Scan for the cell matching the given text and deliver its (X, Y) coordinate at center. 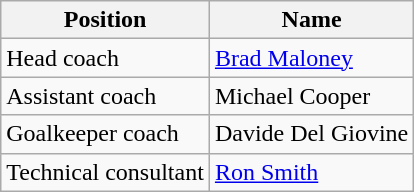
Head coach (106, 58)
Goalkeeper coach (106, 134)
Name (311, 20)
Davide Del Giovine (311, 134)
Michael Cooper (311, 96)
Ron Smith (311, 172)
Assistant coach (106, 96)
Position (106, 20)
Technical consultant (106, 172)
Brad Maloney (311, 58)
